Search for the cell housing the specified text and yield its [x, y] center coordinate. 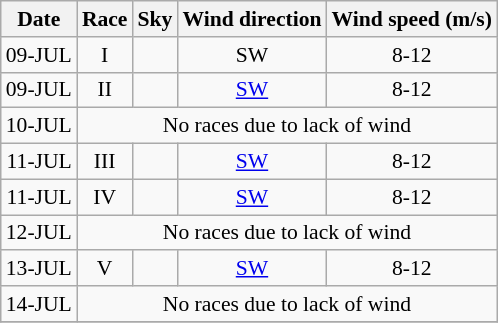
II [105, 90]
10-JUL [39, 126]
I [105, 55]
Race [105, 19]
14-JUL [39, 304]
12-JUL [39, 233]
Wind direction [252, 19]
13-JUL [39, 269]
IV [105, 197]
V [105, 269]
Date [39, 19]
Wind speed (m/s) [412, 19]
III [105, 162]
Sky [156, 19]
